From the cell containing the given text, extract its center point as (x, y) coordinate. 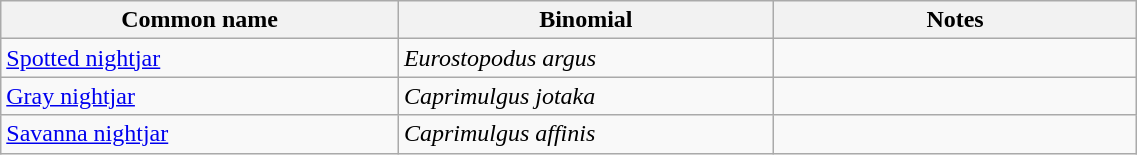
Eurostopodus argus (586, 58)
Spotted nightjar (200, 58)
Gray nightjar (200, 96)
Common name (200, 20)
Caprimulgus jotaka (586, 96)
Caprimulgus affinis (586, 134)
Binomial (586, 20)
Savanna nightjar (200, 134)
Notes (955, 20)
